For the text-containing cell, return its midpoint in [X, Y] coordinate format. 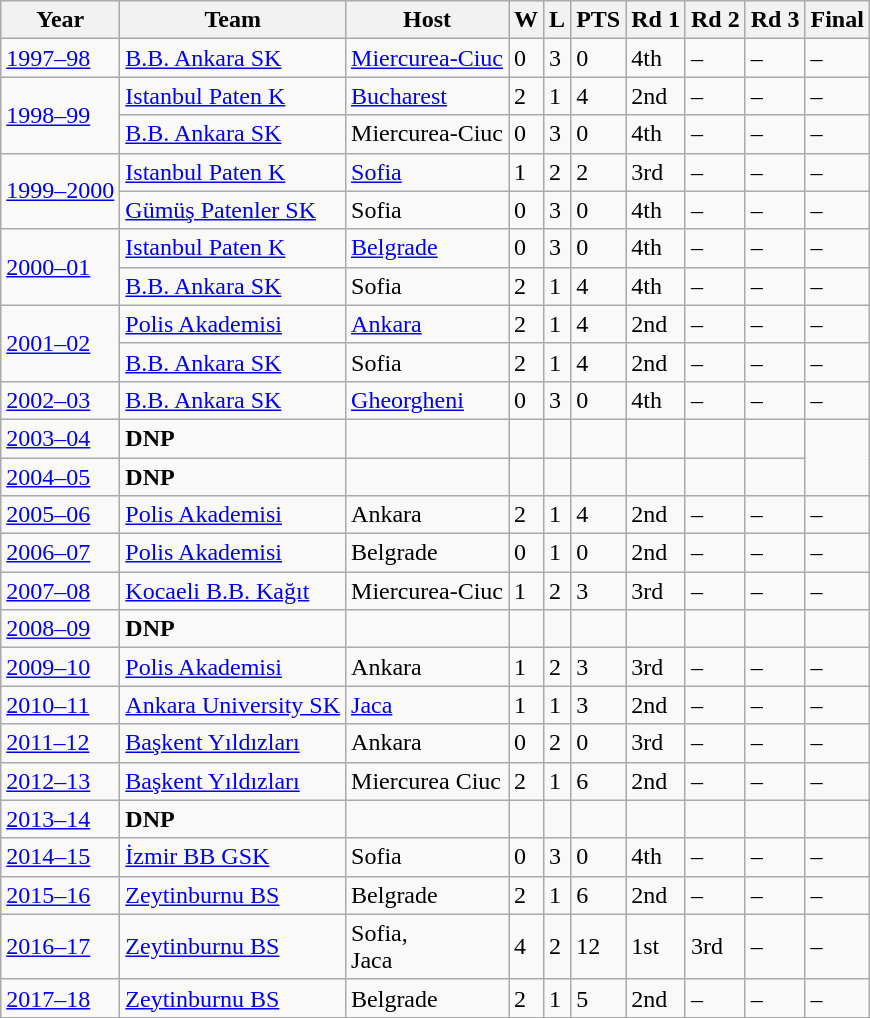
2004–05 [60, 477]
Host [428, 20]
1st [656, 946]
2013–14 [60, 819]
Rd 2 [715, 20]
2010–11 [60, 705]
1998–99 [60, 115]
Miercurea Ciuc [428, 781]
Gheorgheni [428, 400]
2015–16 [60, 895]
2016–17 [60, 946]
12 [598, 946]
Gümüş Patenler SK [233, 210]
2001–02 [60, 343]
2006–07 [60, 553]
Team [233, 20]
2017–18 [60, 998]
L [558, 20]
5 [598, 998]
1999–2000 [60, 191]
PTS [598, 20]
Jaca [428, 705]
2011–12 [60, 743]
Rd 3 [775, 20]
2002–03 [60, 400]
Rd 1 [656, 20]
Year [60, 20]
Final [837, 20]
2008–09 [60, 629]
Bucharest [428, 96]
2007–08 [60, 591]
Sofia, Jaca [428, 946]
2003–04 [60, 438]
2000–01 [60, 267]
2005–06 [60, 515]
2012–13 [60, 781]
Ankara University SK [233, 705]
İzmir BB GSK [233, 857]
1997–98 [60, 58]
Kocaeli B.B. Kağıt [233, 591]
W [526, 20]
2014–15 [60, 857]
2009–10 [60, 667]
